Find where the given text appears and provide that cell's center as [x, y] coordinate. 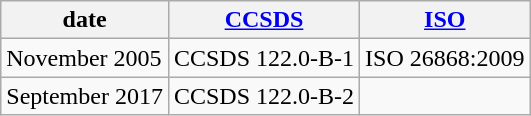
CCSDS 122.0-B-1 [264, 58]
CCSDS [264, 20]
September 2017 [85, 96]
November 2005 [85, 58]
date [85, 20]
ISO [445, 20]
CCSDS 122.0-B-2 [264, 96]
ISO 26868:2009 [445, 58]
